For the text-containing cell, return its midpoint in [X, Y] coordinate format. 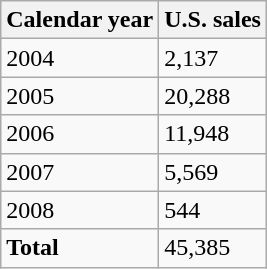
5,569 [213, 172]
544 [213, 210]
2004 [80, 58]
2005 [80, 96]
2006 [80, 134]
U.S. sales [213, 20]
2007 [80, 172]
20,288 [213, 96]
45,385 [213, 248]
Calendar year [80, 20]
11,948 [213, 134]
2008 [80, 210]
2,137 [213, 58]
Total [80, 248]
